Return (x, y) of the center of cell containing provided text 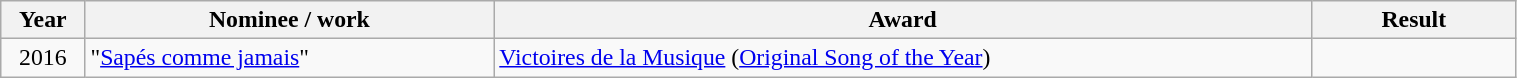
Year (43, 20)
2016 (43, 58)
Award (903, 20)
Result (1414, 20)
Victoires de la Musique (Original Song of the Year) (903, 58)
"Sapés comme jamais" (290, 58)
Nominee / work (290, 20)
